Pinpoint the cell where the given text exists, returning its [X, Y] midpoint coordinate. 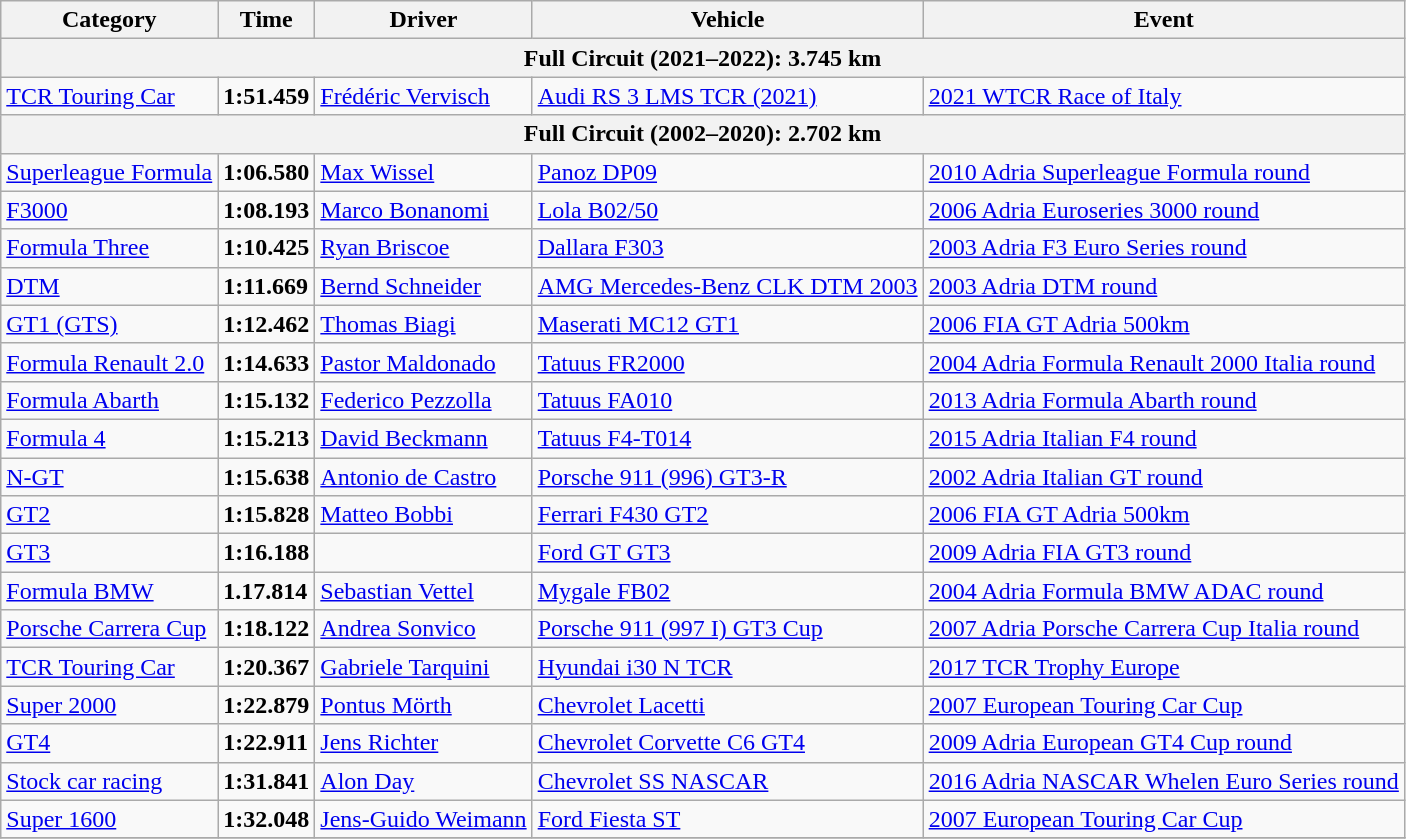
N-GT [110, 477]
Superleague Formula [110, 172]
Audi RS 3 LMS TCR (2021) [728, 96]
GT2 [110, 515]
Jens Richter [424, 743]
Lola B02/50 [728, 210]
Formula Abarth [110, 400]
1:20.367 [266, 667]
2003 Adria F3 Euro Series round [1164, 248]
Porsche 911 (997 I) GT3 Cup [728, 629]
Porsche Carrera Cup [110, 629]
Antonio de Castro [424, 477]
2016 Adria NASCAR Whelen Euro Series round [1164, 781]
1:18.122 [266, 629]
1:32.048 [266, 819]
1:08.193 [266, 210]
Time [266, 20]
Formula Three [110, 248]
Category [110, 20]
DTM [110, 286]
Event [1164, 20]
Ferrari F430 GT2 [728, 515]
Pontus Mörth [424, 705]
2015 Adria Italian F4 round [1164, 438]
2003 Adria DTM round [1164, 286]
Sebastian Vettel [424, 591]
Chevrolet SS NASCAR [728, 781]
2017 TCR Trophy Europe [1164, 667]
Thomas Biagi [424, 324]
1:22.911 [266, 743]
Formula 4 [110, 438]
1:12.462 [266, 324]
Driver [424, 20]
1:51.459 [266, 96]
Chevrolet Lacetti [728, 705]
Tatuus F4-T014 [728, 438]
Tatuus FA010 [728, 400]
Hyundai i30 N TCR [728, 667]
Bernd Schneider [424, 286]
2007 Adria Porsche Carrera Cup Italia round [1164, 629]
F3000 [110, 210]
David Beckmann [424, 438]
Max Wissel [424, 172]
1:16.188 [266, 553]
Super 2000 [110, 705]
1:06.580 [266, 172]
GT4 [110, 743]
Maserati MC12 GT1 [728, 324]
2009 Adria European GT4 Cup round [1164, 743]
Mygale FB02 [728, 591]
1.17.814 [266, 591]
Pastor Maldonado [424, 362]
2006 Adria Euroseries 3000 round [1164, 210]
Federico Pezzolla [424, 400]
1:15.132 [266, 400]
1:15.638 [266, 477]
2004 Adria Formula BMW ADAC round [1164, 591]
Stock car racing [110, 781]
Panoz DP09 [728, 172]
GT3 [110, 553]
2004 Adria Formula Renault 2000 Italia round [1164, 362]
Ford GT GT3 [728, 553]
2009 Adria FIA GT3 round [1164, 553]
1:22.879 [266, 705]
GT1 (GTS) [110, 324]
AMG Mercedes-Benz CLK DTM 2003 [728, 286]
Marco Bonanomi [424, 210]
Matteo Bobbi [424, 515]
Porsche 911 (996) GT3-R [728, 477]
2013 Adria Formula Abarth round [1164, 400]
1:15.828 [266, 515]
1:31.841 [266, 781]
Super 1600 [110, 819]
Gabriele Tarquini [424, 667]
2002 Adria Italian GT round [1164, 477]
Dallara F303 [728, 248]
Jens-Guido Weimann [424, 819]
Tatuus FR2000 [728, 362]
Alon Day [424, 781]
Frédéric Vervisch [424, 96]
Vehicle [728, 20]
Ryan Briscoe [424, 248]
Full Circuit (2002–2020): 2.702 km [703, 134]
Formula BMW [110, 591]
1:10.425 [266, 248]
1:11.669 [266, 286]
Ford Fiesta ST [728, 819]
Formula Renault 2.0 [110, 362]
Andrea Sonvico [424, 629]
2010 Adria Superleague Formula round [1164, 172]
Chevrolet Corvette C6 GT4 [728, 743]
Full Circuit (2021–2022): 3.745 km [703, 58]
1:15.213 [266, 438]
1:14.633 [266, 362]
2021 WTCR Race of Italy [1164, 96]
